Capture the cell that displays the provided text and extract its [X, Y] central coordinate. 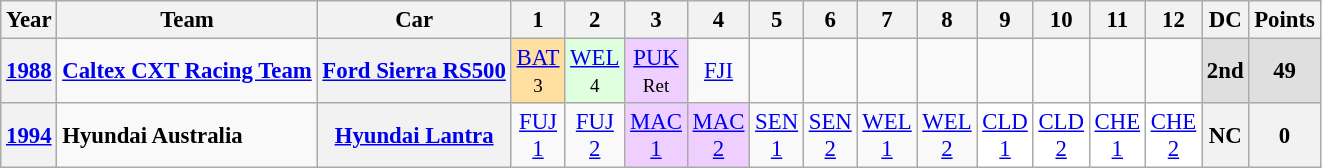
3 [656, 20]
NC [1226, 136]
DC [1226, 20]
8 [947, 20]
CLD1 [1005, 136]
CHE1 [1117, 136]
SEN2 [830, 136]
4 [718, 20]
Ford Sierra RS500 [414, 72]
CLD2 [1061, 136]
1 [538, 20]
Year [29, 20]
Points [1284, 20]
WEL4 [595, 72]
5 [777, 20]
11 [1117, 20]
1994 [29, 136]
WEL1 [887, 136]
SEN1 [777, 136]
7 [887, 20]
49 [1284, 72]
1988 [29, 72]
CHE2 [1173, 136]
FUJ1 [538, 136]
PUKRet [656, 72]
2 [595, 20]
9 [1005, 20]
Hyundai Australia [187, 136]
0 [1284, 136]
Hyundai Lantra [414, 136]
10 [1061, 20]
Car [414, 20]
MAC1 [656, 136]
2nd [1226, 72]
BAT3 [538, 72]
6 [830, 20]
WEL2 [947, 136]
Team [187, 20]
FJI [718, 72]
MAC2 [718, 136]
12 [1173, 20]
FUJ2 [595, 136]
Caltex CXT Racing Team [187, 72]
